Return the (x, y) coordinate for the center point of the cell that contains the specified text.  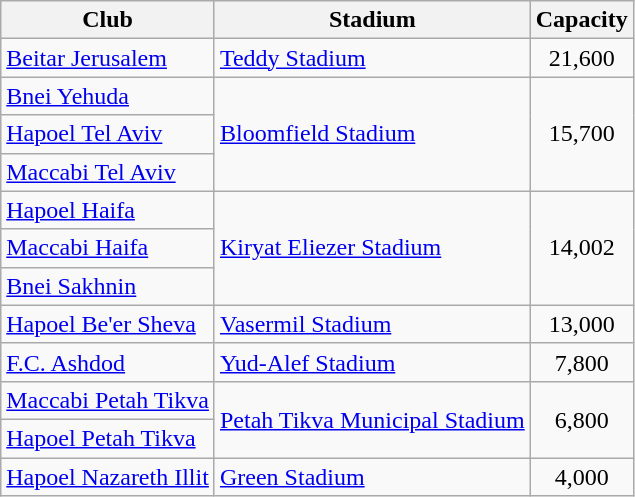
Bnei Yehuda (108, 96)
Hapoel Haifa (108, 210)
15,700 (582, 134)
Maccabi Petah Tikva (108, 400)
4,000 (582, 477)
F.C. Ashdod (108, 362)
Beitar Jerusalem (108, 58)
13,000 (582, 324)
Bnei Sakhnin (108, 286)
Hapoel Tel Aviv (108, 134)
Maccabi Haifa (108, 248)
Green Stadium (372, 477)
7,800 (582, 362)
Hapoel Be'er Sheva (108, 324)
Yud-Alef Stadium (372, 362)
Stadium (372, 20)
Bloomfield Stadium (372, 134)
Hapoel Petah Tikva (108, 438)
Teddy Stadium (372, 58)
Capacity (582, 20)
Hapoel Nazareth Illit (108, 477)
14,002 (582, 248)
Vasermil Stadium (372, 324)
21,600 (582, 58)
6,800 (582, 419)
Club (108, 20)
Petah Tikva Municipal Stadium (372, 419)
Maccabi Tel Aviv (108, 172)
Kiryat Eliezer Stadium (372, 248)
